Extract the [x, y] coordinate from the center of the cell holding the provided text.  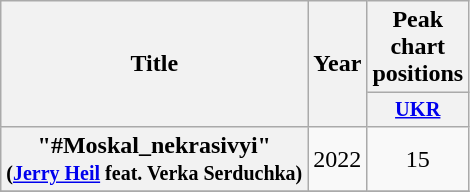
Year [338, 64]
2022 [338, 158]
UKR [418, 110]
15 [418, 158]
Peak chart positions [418, 47]
Title [154, 64]
"#Moskal_nekrasivyi"(Jerry Heil feat. Verka Serduchka) [154, 158]
